Capture the cell that displays the provided text and extract its [X, Y] central coordinate. 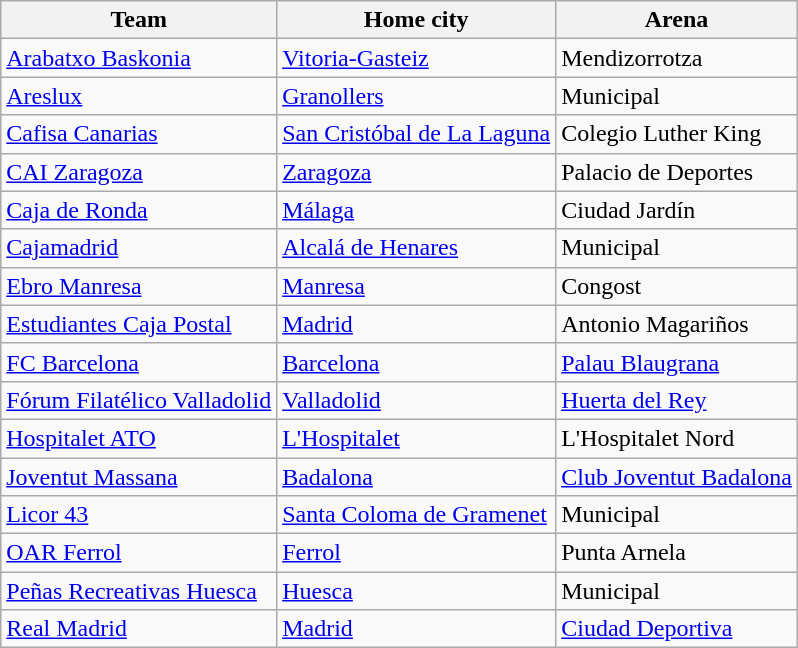
Peñas Recreativas Huesca [139, 591]
San Cristóbal de La Laguna [416, 134]
Colegio Luther King [677, 134]
Arena [677, 20]
L'Hospitalet Nord [677, 438]
CAI Zaragoza [139, 172]
FC Barcelona [139, 362]
Valladolid [416, 400]
Ciudad Deportiva [677, 629]
Club Joventut Badalona [677, 477]
Joventut Massana [139, 477]
Ciudad Jardín [677, 210]
Ebro Manresa [139, 286]
Mendizorrotza [677, 58]
Granollers [416, 96]
Punta Arnela [677, 553]
Barcelona [416, 362]
Areslux [139, 96]
Palacio de Deportes [677, 172]
Real Madrid [139, 629]
Team [139, 20]
Alcalá de Henares [416, 248]
Estudiantes Caja Postal [139, 324]
OAR Ferrol [139, 553]
Vitoria-Gasteiz [416, 58]
Caja de Ronda [139, 210]
Licor 43 [139, 515]
Palau Blaugrana [677, 362]
Fórum Filatélico Valladolid [139, 400]
Home city [416, 20]
Manresa [416, 286]
L'Hospitalet [416, 438]
Huesca [416, 591]
Hospitalet ATO [139, 438]
Cafisa Canarias [139, 134]
Antonio Magariños [677, 324]
Cajamadrid [139, 248]
Santa Coloma de Gramenet [416, 515]
Arabatxo Baskonia [139, 58]
Zaragoza [416, 172]
Congost [677, 286]
Ferrol [416, 553]
Badalona [416, 477]
Huerta del Rey [677, 400]
Málaga [416, 210]
